Determine the (x, y) coordinate at the center of the cell enclosing the given text.  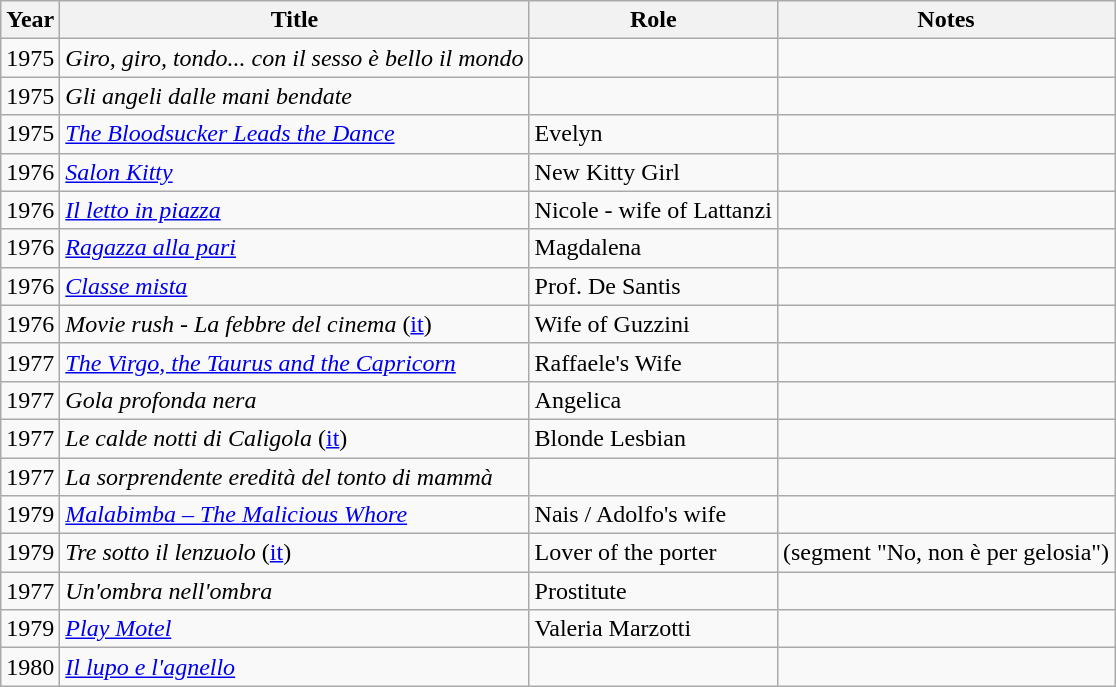
Malabimba – The Malicious Whore (294, 515)
Classe mista (294, 286)
Gola profonda nera (294, 400)
New Kitty Girl (653, 172)
Giro, giro, tondo... con il sesso è bello il mondo (294, 58)
Movie rush - La febbre del cinema (it) (294, 324)
Il lupo e l'agnello (294, 667)
Ragazza alla pari (294, 248)
Blonde Lesbian (653, 438)
Il letto in piazza (294, 210)
Play Motel (294, 629)
Prostitute (653, 591)
Nais / Adolfo's wife (653, 515)
Valeria Marzotti (653, 629)
Raffaele's Wife (653, 362)
Salon Kitty (294, 172)
Year (30, 20)
The Bloodsucker Leads the Dance (294, 134)
Notes (946, 20)
Angelica (653, 400)
Prof. De Santis (653, 286)
The Virgo, the Taurus and the Capricorn (294, 362)
Le calde notti di Caligola (it) (294, 438)
Role (653, 20)
1980 (30, 667)
Nicole - wife of Lattanzi (653, 210)
Magdalena (653, 248)
Evelyn (653, 134)
Lover of the porter (653, 553)
Gli angeli dalle mani bendate (294, 96)
Tre sotto il lenzuolo (it) (294, 553)
Title (294, 20)
Wife of Guzzini (653, 324)
(segment "No, non è per gelosia") (946, 553)
La sorprendente eredità del tonto di mammà (294, 477)
Un'ombra nell'ombra (294, 591)
